Locate the cell with the specified text and output its [x, y] center coordinate. 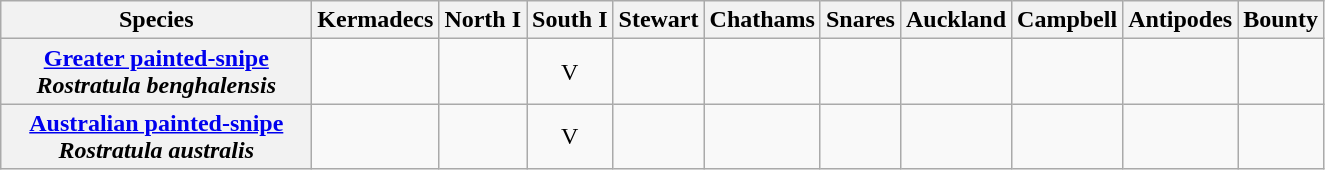
Snares [860, 20]
North I [483, 20]
Chathams [762, 20]
Bounty [1281, 20]
Species [156, 20]
Greater painted-snipeRostratula benghalensis [156, 72]
Stewart [658, 20]
Australian painted-snipeRostratula australis [156, 136]
Kermadecs [376, 20]
Campbell [1068, 20]
Antipodes [1180, 20]
Auckland [956, 20]
South I [570, 20]
